Pinpoint the cell where the given text exists, returning its (X, Y) midpoint coordinate. 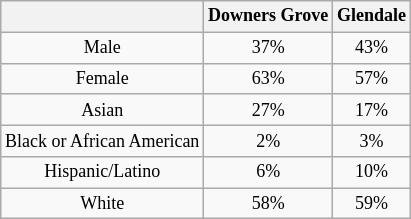
27% (268, 110)
2% (268, 140)
17% (372, 110)
10% (372, 172)
Male (102, 48)
Black or African American (102, 140)
White (102, 204)
43% (372, 48)
Downers Grove (268, 16)
Female (102, 78)
63% (268, 78)
58% (268, 204)
6% (268, 172)
37% (268, 48)
Glendale (372, 16)
59% (372, 204)
3% (372, 140)
Hispanic/Latino (102, 172)
57% (372, 78)
Asian (102, 110)
